Output the [x, y] coordinate of the center of the cell containing the given text.  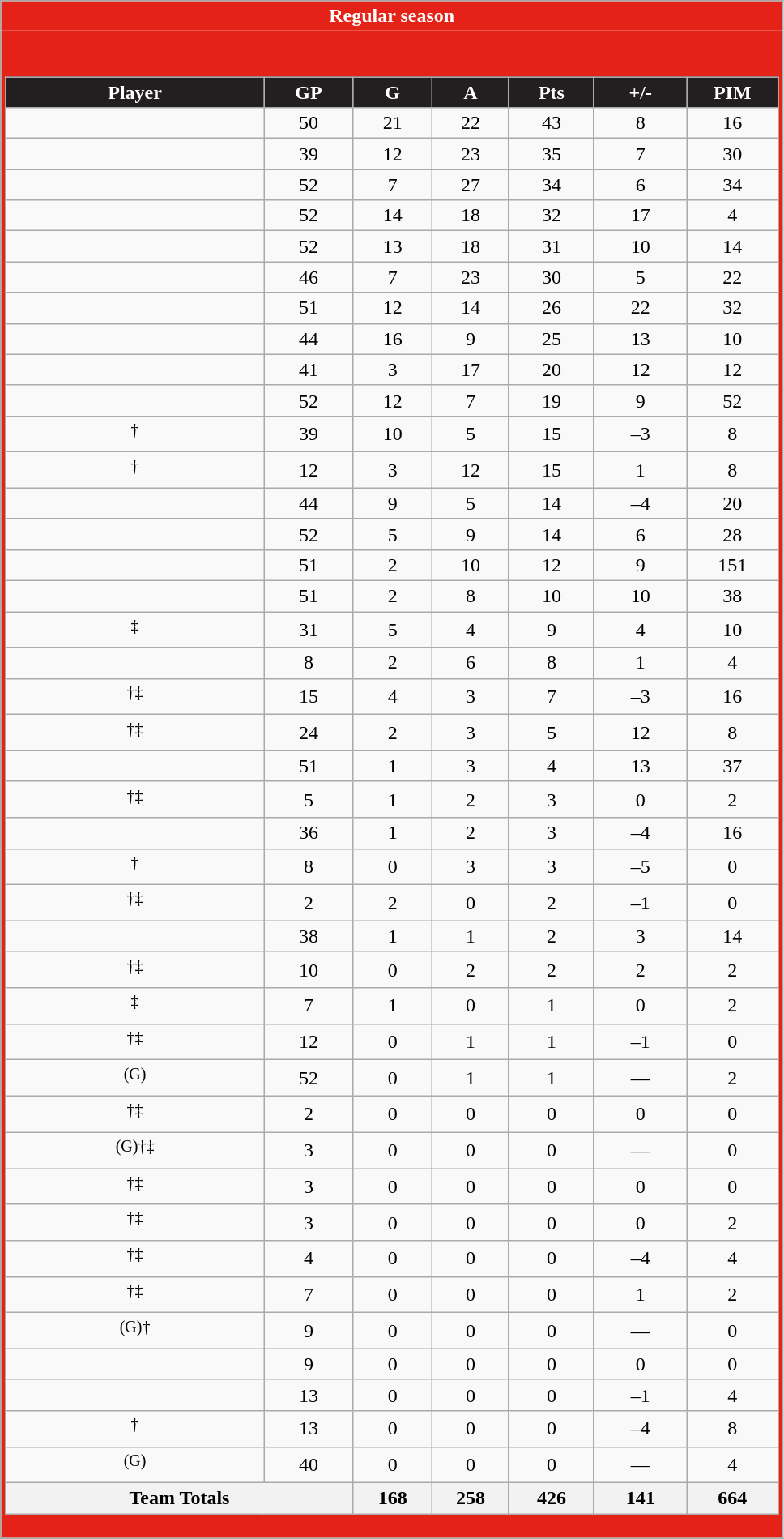
26 [551, 308]
–5 [640, 867]
36 [309, 833]
27 [470, 185]
+/- [640, 92]
Player [134, 92]
PIM [732, 92]
41 [309, 370]
G [393, 92]
(G)† [134, 1331]
21 [393, 123]
(G)†‡ [134, 1151]
258 [470, 1498]
40 [309, 1465]
24 [309, 733]
25 [551, 339]
A [470, 92]
46 [309, 277]
664 [732, 1498]
168 [393, 1498]
28 [732, 534]
Pts [551, 92]
35 [551, 154]
Regular season [392, 16]
19 [551, 400]
43 [551, 123]
151 [732, 566]
GP [309, 92]
141 [640, 1498]
Team Totals [180, 1498]
37 [732, 766]
50 [309, 123]
426 [551, 1498]
